Scan for the cell matching the given text and deliver its [x, y] coordinate at center. 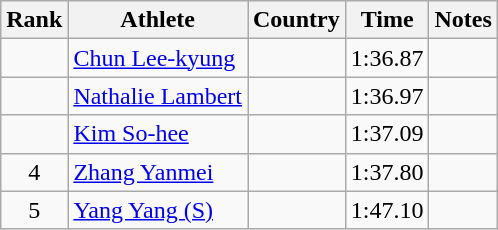
Time [387, 20]
Rank [34, 20]
1:37.09 [387, 134]
Athlete [158, 20]
Kim So-hee [158, 134]
1:36.87 [387, 58]
1:36.97 [387, 96]
5 [34, 210]
Zhang Yanmei [158, 172]
Chun Lee-kyung [158, 58]
1:47.10 [387, 210]
Country [297, 20]
Nathalie Lambert [158, 96]
Notes [463, 20]
1:37.80 [387, 172]
4 [34, 172]
Yang Yang (S) [158, 210]
